Find where the given text appears and provide that cell's center as [X, Y] coordinate. 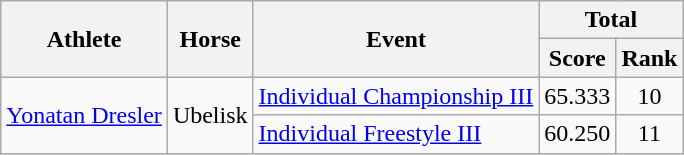
Individual Championship III [396, 96]
Score [578, 58]
Individual Freestyle III [396, 134]
Yonatan Dresler [84, 115]
Rank [650, 58]
Athlete [84, 39]
Event [396, 39]
Total [611, 20]
Horse [210, 39]
60.250 [578, 134]
10 [650, 96]
Ubelisk [210, 115]
65.333 [578, 96]
11 [650, 134]
